Pinpoint the cell where the given text exists, returning its [x, y] midpoint coordinate. 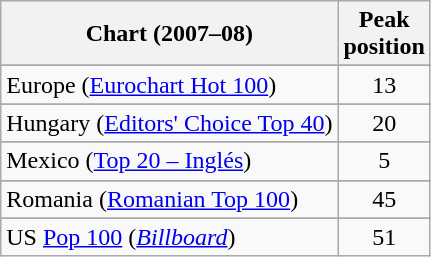
Europe (Eurochart Hot 100) [170, 85]
13 [384, 85]
45 [384, 199]
Peakposition [384, 34]
Hungary (Editors' Choice Top 40) [170, 123]
20 [384, 123]
Chart (2007–08) [170, 34]
US Pop 100 (Billboard) [170, 237]
Mexico (Top 20 – Inglés) [170, 161]
Romania (Romanian Top 100) [170, 199]
51 [384, 237]
5 [384, 161]
